Locate the cell with the specified text and output its (X, Y) center coordinate. 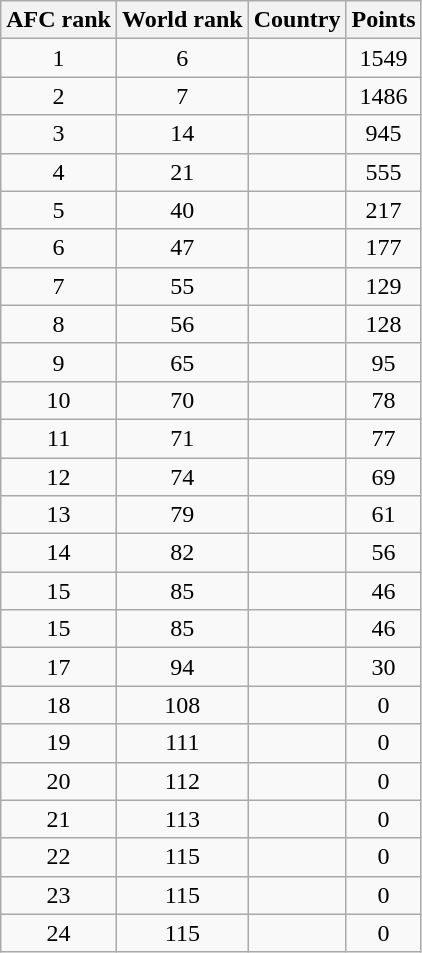
70 (182, 400)
61 (384, 515)
47 (182, 248)
69 (384, 477)
94 (182, 667)
1 (59, 58)
40 (182, 210)
4 (59, 172)
17 (59, 667)
74 (182, 477)
Points (384, 20)
2 (59, 96)
217 (384, 210)
World rank (182, 20)
30 (384, 667)
108 (182, 705)
9 (59, 362)
112 (182, 781)
22 (59, 857)
82 (182, 553)
1549 (384, 58)
79 (182, 515)
77 (384, 438)
24 (59, 933)
12 (59, 477)
19 (59, 743)
111 (182, 743)
65 (182, 362)
5 (59, 210)
8 (59, 324)
113 (182, 819)
20 (59, 781)
95 (384, 362)
Country (297, 20)
55 (182, 286)
78 (384, 400)
3 (59, 134)
128 (384, 324)
11 (59, 438)
23 (59, 895)
71 (182, 438)
10 (59, 400)
945 (384, 134)
555 (384, 172)
177 (384, 248)
1486 (384, 96)
13 (59, 515)
18 (59, 705)
AFC rank (59, 20)
129 (384, 286)
